Return [x, y] of the center of cell containing provided text 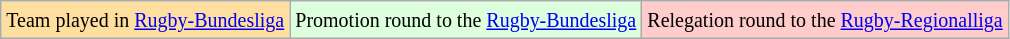
Promotion round to the Rugby-Bundesliga [466, 20]
Team played in Rugby-Bundesliga [146, 20]
Relegation round to the Rugby-Regionalliga [825, 20]
